Pinpoint the cell where the given text exists, returning its (x, y) midpoint coordinate. 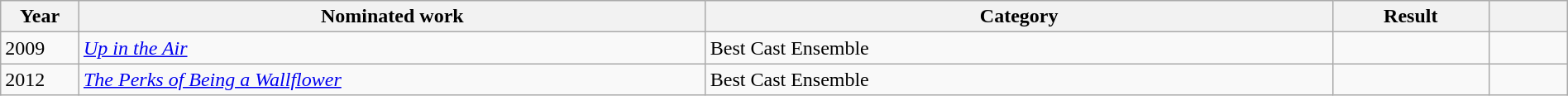
Result (1411, 17)
Up in the Air (392, 48)
Nominated work (392, 17)
Year (40, 17)
2009 (40, 48)
The Perks of Being a Wallflower (392, 79)
2012 (40, 79)
Category (1019, 17)
